Provide the (x, y) coordinate of the cell's center where the given text is located.  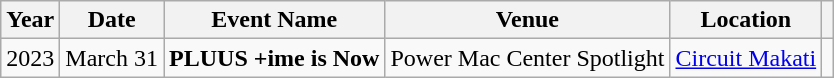
Circuit Makati (746, 58)
Power Mac Center Spotlight (528, 58)
Date (112, 20)
Venue (528, 20)
March 31 (112, 58)
Location (746, 20)
Year (30, 20)
2023 (30, 58)
PLUUS +ime is Now (274, 58)
Event Name (274, 20)
